Determine the (x, y) coordinate at the center of the cell enclosing the given text.  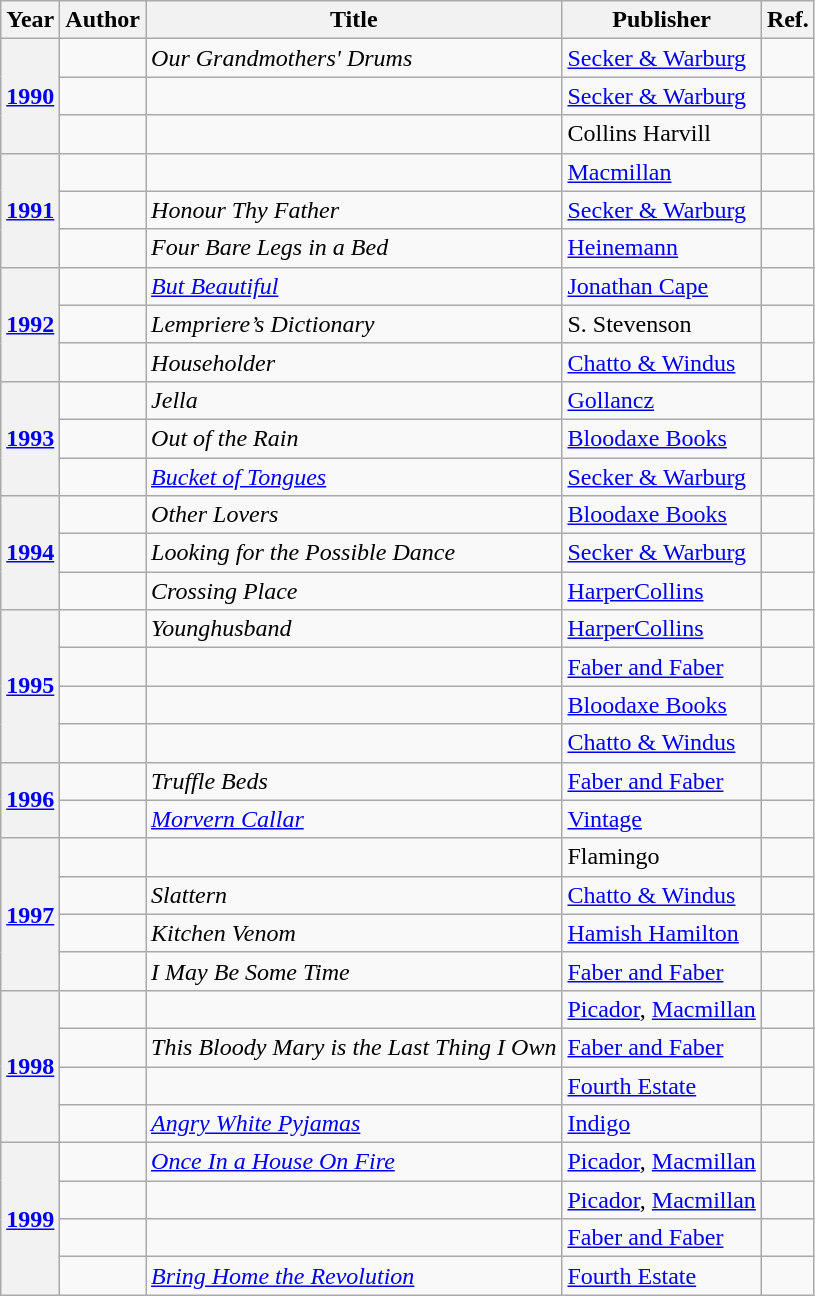
Our Grandmothers' Drums (354, 58)
Four Bare Legs in a Bed (354, 248)
Indigo (662, 1124)
1997 (30, 914)
S. Stevenson (662, 324)
1994 (30, 553)
Hamish Hamilton (662, 933)
Kitchen Venom (354, 933)
Honour Thy Father (354, 210)
1996 (30, 800)
Younghusband (354, 629)
Truffle Beds (354, 781)
Bucket of Tongues (354, 477)
1999 (30, 1219)
1992 (30, 324)
1993 (30, 438)
Collins Harvill (662, 134)
I May Be Some Time (354, 971)
Macmillan (662, 172)
Lempriere’s Dictionary (354, 324)
This Bloody Mary is the Last Thing I Own (354, 1047)
Publisher (662, 20)
1990 (30, 96)
Once In a House On Fire (354, 1162)
Jonathan Cape (662, 286)
Jella (354, 400)
Out of the Rain (354, 438)
Crossing Place (354, 591)
Vintage (662, 819)
Heinemann (662, 248)
Author (103, 20)
Slattern (354, 895)
Looking for the Possible Dance (354, 553)
Householder (354, 362)
Other Lovers (354, 515)
Angry White Pyjamas (354, 1124)
Title (354, 20)
1995 (30, 686)
Morvern Callar (354, 819)
1998 (30, 1066)
1991 (30, 210)
But Beautiful (354, 286)
Ref. (788, 20)
Bring Home the Revolution (354, 1276)
Flamingo (662, 857)
Gollancz (662, 400)
Year (30, 20)
